For the text-containing cell, return its midpoint in (X, Y) coordinate format. 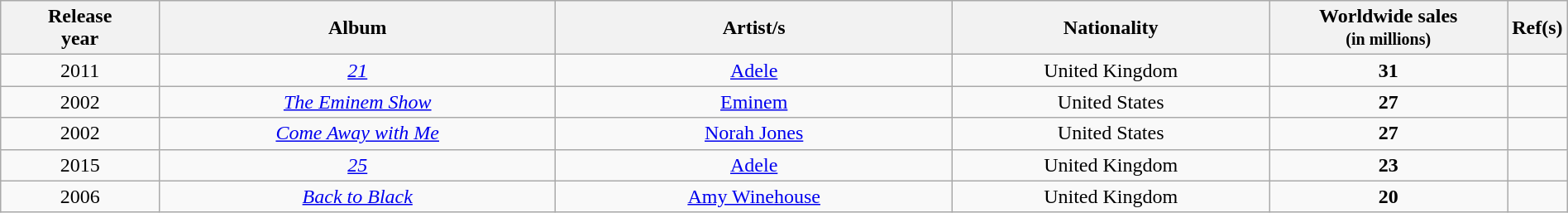
2006 (80, 196)
Worldwide sales(in millions) (1389, 28)
Come Away with Me (357, 133)
2011 (80, 70)
21 (357, 70)
2015 (80, 165)
Artist/s (754, 28)
Amy Winehouse (754, 196)
Eminem (754, 102)
Nationality (1111, 28)
Back to Black (357, 196)
The Eminem Show (357, 102)
Norah Jones (754, 133)
20 (1389, 196)
Releaseyear (80, 28)
31 (1389, 70)
Album (357, 28)
23 (1389, 165)
Ref(s) (1538, 28)
25 (357, 165)
